Find where the given text appears and provide that cell's center as [X, Y] coordinate. 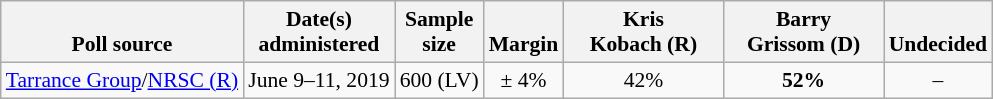
Poll source [122, 32]
Date(s)administered [318, 32]
Undecided [938, 32]
52% [803, 80]
BarryGrissom (D) [803, 32]
– [938, 80]
42% [643, 80]
Tarrance Group/NRSC (R) [122, 80]
Samplesize [440, 32]
600 (LV) [440, 80]
KrisKobach (R) [643, 32]
Margin [524, 32]
June 9–11, 2019 [318, 80]
± 4% [524, 80]
